Locate the cell with the specified text and output its [x, y] center coordinate. 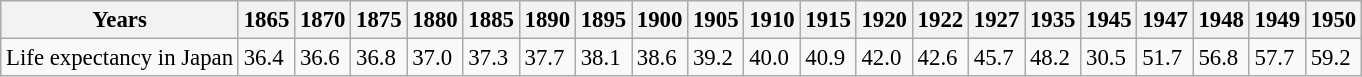
1900 [660, 20]
45.7 [996, 58]
39.2 [716, 58]
37.3 [491, 58]
40.9 [828, 58]
51.7 [1165, 58]
1895 [603, 20]
1922 [940, 20]
57.7 [1277, 58]
36.4 [266, 58]
1865 [266, 20]
1880 [435, 20]
1920 [884, 20]
1870 [323, 20]
38.1 [603, 58]
38.6 [660, 58]
1875 [379, 20]
37.0 [435, 58]
1905 [716, 20]
1910 [772, 20]
1948 [1221, 20]
42.0 [884, 58]
1945 [1109, 20]
1935 [1053, 20]
Years [120, 20]
36.8 [379, 58]
1885 [491, 20]
1949 [1277, 20]
40.0 [772, 58]
1927 [996, 20]
1947 [1165, 20]
Life expectancy in Japan [120, 58]
36.6 [323, 58]
56.8 [1221, 58]
1890 [547, 20]
59.2 [1333, 58]
37.7 [547, 58]
1915 [828, 20]
42.6 [940, 58]
30.5 [1109, 58]
48.2 [1053, 58]
1950 [1333, 20]
